Return [X, Y] of the center of cell containing provided text 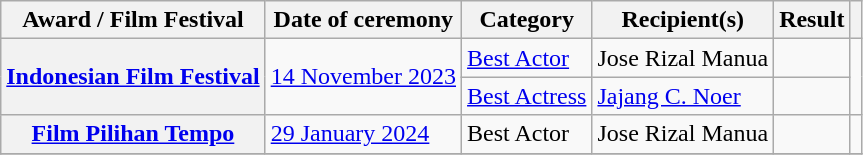
29 January 2024 [363, 134]
Indonesian Film Festival [133, 77]
Best Actress [527, 96]
Jajang C. Noer [683, 96]
Date of ceremony [363, 20]
Film Pilihan Tempo [133, 134]
Category [527, 20]
Recipient(s) [683, 20]
Award / Film Festival [133, 20]
Result [812, 20]
14 November 2023 [363, 77]
